Return the (X, Y) coordinate for the center point of the cell that contains the specified text.  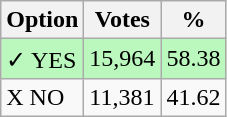
✓ YES (42, 59)
Votes (122, 20)
% (194, 20)
58.38 (194, 59)
X NO (42, 97)
Option (42, 20)
15,964 (122, 59)
41.62 (194, 97)
11,381 (122, 97)
